Scan for the cell matching the given text and deliver its [x, y] coordinate at center. 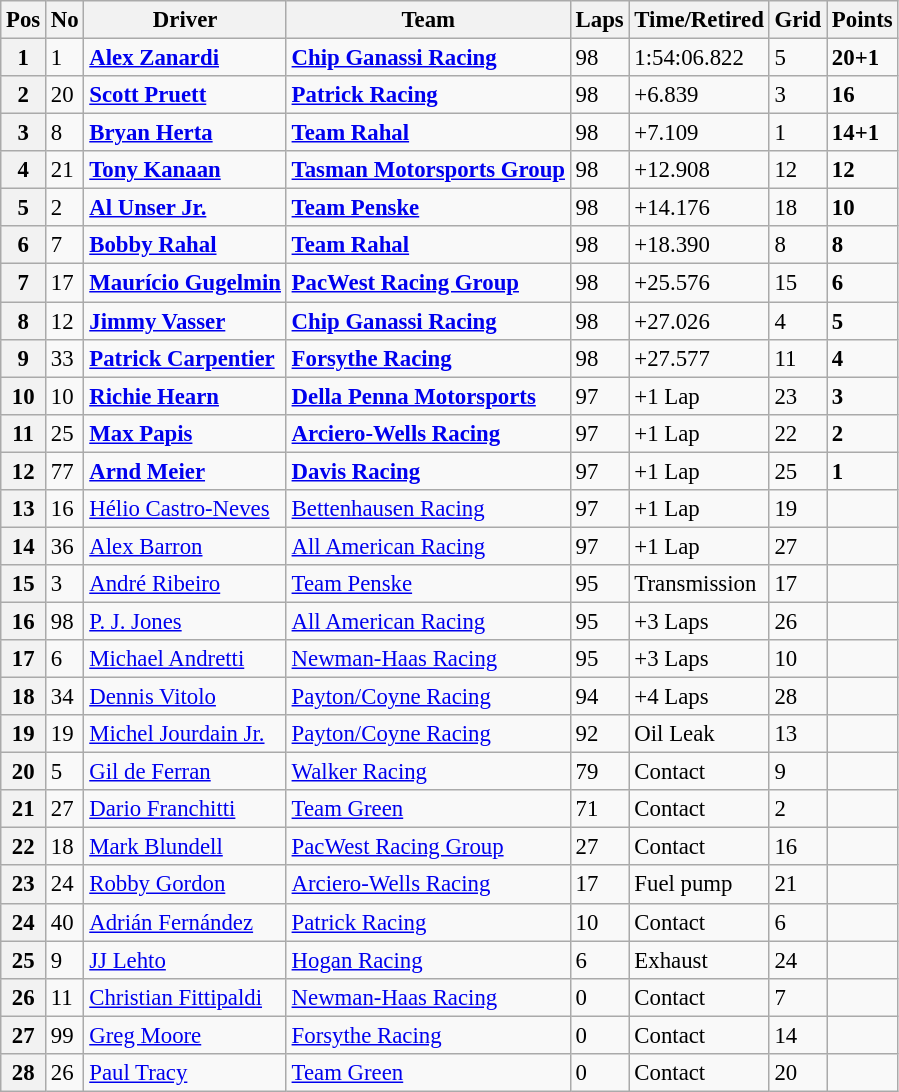
Exhaust [699, 960]
Driver [185, 20]
33 [65, 358]
Bobby Rahal [185, 245]
+7.109 [699, 133]
Scott Pruett [185, 95]
36 [65, 546]
P. J. Jones [185, 621]
+4 Laps [699, 697]
Team [428, 20]
Michael Andretti [185, 659]
+18.390 [699, 245]
Richie Hearn [185, 396]
99 [65, 1035]
JJ Lehto [185, 960]
Jimmy Vasser [185, 321]
Dennis Vitolo [185, 697]
Walker Racing [428, 772]
Paul Tracy [185, 1073]
Della Penna Motorsports [428, 396]
Mark Blundell [185, 847]
Adrián Fernández [185, 922]
40 [65, 922]
Christian Fittipaldi [185, 997]
+14.176 [699, 208]
94 [600, 697]
77 [65, 471]
Hogan Racing [428, 960]
Maurício Gugelmin [185, 283]
14+1 [862, 133]
Tony Kanaan [185, 170]
Arnd Meier [185, 471]
Time/Retired [699, 20]
+12.908 [699, 170]
Grid [798, 20]
Oil Leak [699, 734]
Greg Moore [185, 1035]
Michel Jourdain Jr. [185, 734]
Pos [24, 20]
+25.576 [699, 283]
Fuel pump [699, 885]
Max Papis [185, 433]
Bryan Herta [185, 133]
Dario Franchitti [185, 809]
Gil de Ferran [185, 772]
Al Unser Jr. [185, 208]
+27.026 [699, 321]
Transmission [699, 584]
Alex Zanardi [185, 58]
Laps [600, 20]
+6.839 [699, 95]
Patrick Carpentier [185, 358]
79 [600, 772]
Hélio Castro-Neves [185, 509]
Tasman Motorsports Group [428, 170]
André Ribeiro [185, 584]
20+1 [862, 58]
+27.577 [699, 358]
Robby Gordon [185, 885]
71 [600, 809]
Alex Barron [185, 546]
Bettenhausen Racing [428, 509]
34 [65, 697]
Davis Racing [428, 471]
92 [600, 734]
No [65, 20]
Points [862, 20]
1:54:06.822 [699, 58]
